Detect which cell encompasses the target text, then output its [X, Y] center coordinate. 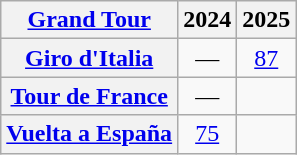
75 [208, 134]
Tour de France [90, 96]
87 [266, 58]
Giro d'Italia [90, 58]
Vuelta a España [90, 134]
2024 [208, 20]
Grand Tour [90, 20]
2025 [266, 20]
